For the text-containing cell, return its midpoint in (x, y) coordinate format. 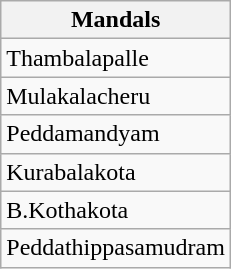
Peddathippasamudram (116, 248)
Mulakalacheru (116, 96)
Kurabalakota (116, 172)
Thambalapalle (116, 58)
Mandals (116, 20)
B.Kothakota (116, 210)
Peddamandyam (116, 134)
